Scan for the cell matching the given text and deliver its [x, y] coordinate at center. 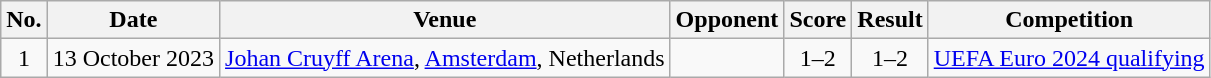
Result [890, 20]
Opponent [727, 20]
13 October 2023 [133, 58]
Venue [446, 20]
Johan Cruyff Arena, Amsterdam, Netherlands [446, 58]
Score [818, 20]
UEFA Euro 2024 qualifying [1069, 58]
No. [24, 20]
Competition [1069, 20]
1 [24, 58]
Date [133, 20]
